From the cell containing the given text, extract its center point as [X, Y] coordinate. 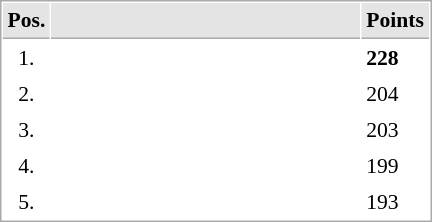
199 [396, 165]
Pos. [26, 21]
3. [26, 129]
203 [396, 129]
2. [26, 93]
193 [396, 201]
5. [26, 201]
4. [26, 165]
204 [396, 93]
1. [26, 57]
228 [396, 57]
Points [396, 21]
